Identify which cell holds the provided text, then report its (X, Y) central coordinate. 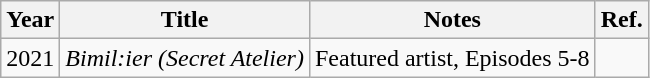
Year (30, 20)
Ref. (622, 20)
Featured artist, Episodes 5-8 (452, 58)
Notes (452, 20)
2021 (30, 58)
Title (185, 20)
Bimil:ier (Secret Atelier) (185, 58)
